From the cell containing the given text, extract its center point as (x, y) coordinate. 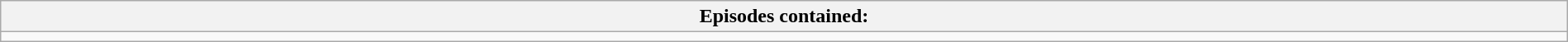
Episodes contained: (784, 16)
